Provide the (X, Y) coordinate of the cell's center where the given text is located.  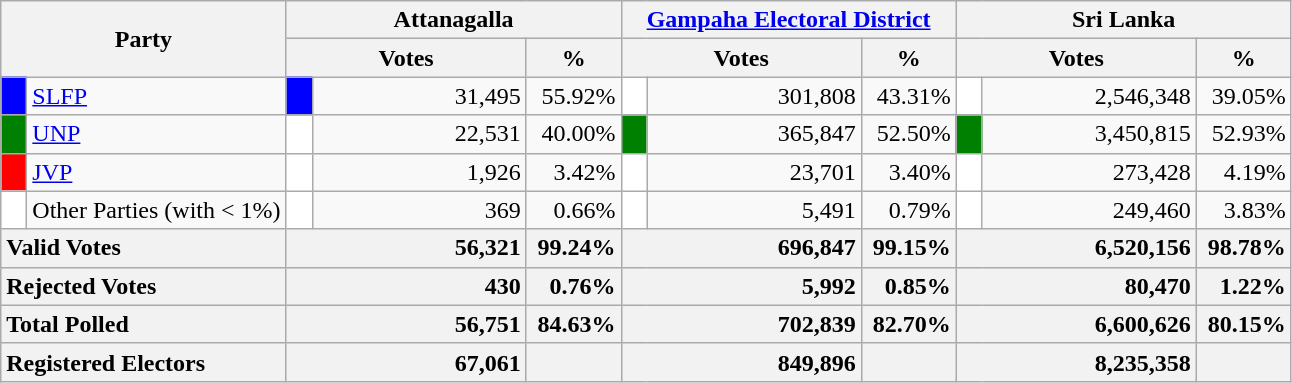
301,808 (754, 96)
39.05% (1244, 96)
249,460 (1089, 210)
Gampaha Electoral District (788, 20)
430 (406, 286)
31,495 (419, 96)
365,847 (754, 134)
1,926 (419, 172)
52.93% (1244, 134)
849,896 (741, 362)
6,520,156 (1076, 248)
56,751 (406, 324)
55.92% (574, 96)
82.70% (908, 324)
0.85% (908, 286)
Rejected Votes (144, 286)
0.79% (908, 210)
56,321 (406, 248)
3.83% (1244, 210)
4.19% (1244, 172)
3,450,815 (1089, 134)
6,600,626 (1076, 324)
80.15% (1244, 324)
273,428 (1089, 172)
5,992 (741, 286)
3.40% (908, 172)
67,061 (406, 362)
0.76% (574, 286)
JVP (156, 172)
Registered Electors (144, 362)
Total Polled (144, 324)
1.22% (1244, 286)
UNP (156, 134)
84.63% (574, 324)
Sri Lanka (1124, 20)
0.66% (574, 210)
98.78% (1244, 248)
369 (419, 210)
3.42% (574, 172)
702,839 (741, 324)
52.50% (908, 134)
99.24% (574, 248)
SLFP (156, 96)
80,470 (1076, 286)
2,546,348 (1089, 96)
23,701 (754, 172)
8,235,358 (1076, 362)
696,847 (741, 248)
43.31% (908, 96)
22,531 (419, 134)
99.15% (908, 248)
Party (144, 39)
Valid Votes (144, 248)
40.00% (574, 134)
5,491 (754, 210)
Other Parties (with < 1%) (156, 210)
Attanagalla (454, 20)
